Find where the given text appears and provide that cell's center as [x, y] coordinate. 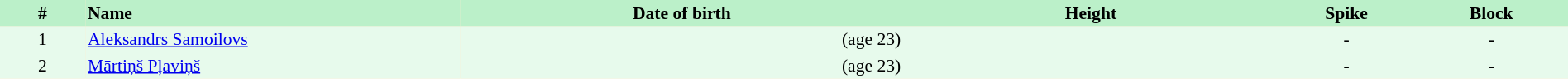
Spike [1346, 13]
Block [1491, 13]
1 [43, 40]
Aleksandrs Samoilovs [273, 40]
# [43, 13]
Height [1090, 13]
2 [43, 66]
Name [273, 13]
Mārtiņš Pļaviņš [273, 66]
Date of birth [681, 13]
